For the text-containing cell, return its midpoint in (x, y) coordinate format. 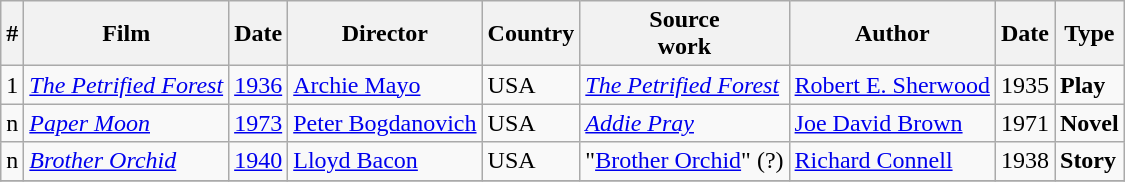
Brother Orchid (126, 161)
Paper Moon (126, 123)
Novel (1089, 123)
1940 (258, 161)
Type (1089, 34)
Robert E. Sherwood (892, 85)
Film (126, 34)
Richard Connell (892, 161)
Author (892, 34)
Story (1089, 161)
Lloyd Bacon (385, 161)
Joe David Brown (892, 123)
# (12, 34)
Sourcework (684, 34)
Play (1089, 85)
1936 (258, 85)
Director (385, 34)
1 (12, 85)
Peter Bogdanovich (385, 123)
Addie Pray (684, 123)
1938 (1024, 161)
"Brother Orchid" (?) (684, 161)
1935 (1024, 85)
1971 (1024, 123)
Country (531, 34)
1973 (258, 123)
Archie Mayo (385, 85)
